Find where the given text appears and provide that cell's center as (x, y) coordinate. 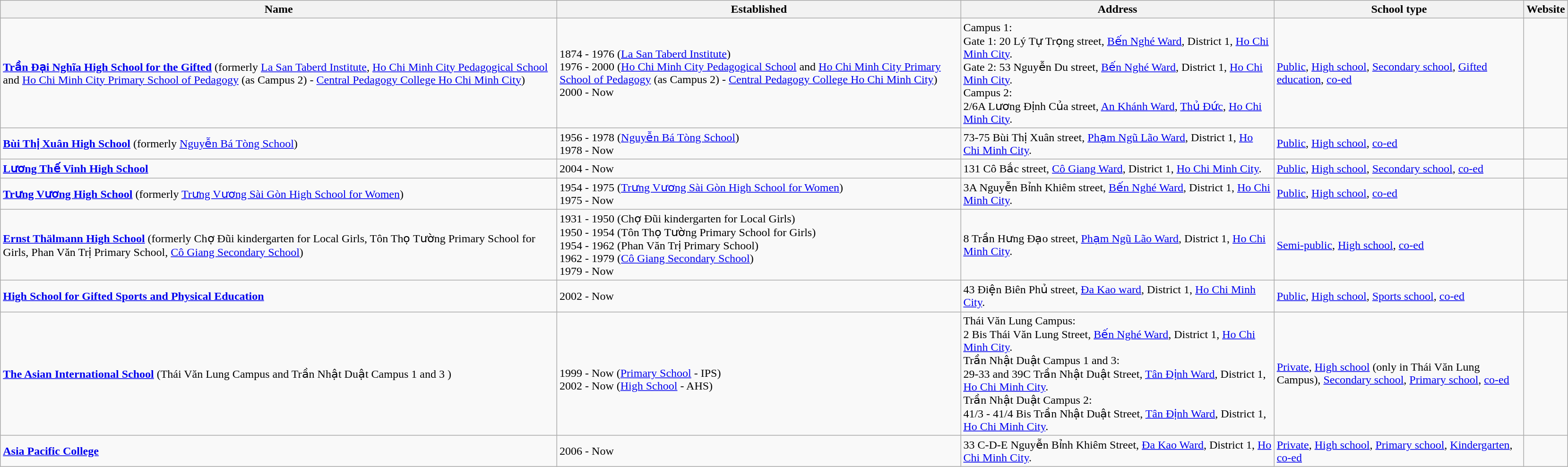
43 Điện Biên Phủ street, Đa Kao ward, District 1, Ho Chi Minh City. (1117, 297)
High School for Gifted Sports and Physical Education (279, 297)
Private, High school, Primary school, Kindergarten, co-ed (1399, 451)
Semi-public, High school, co-ed (1399, 245)
73-75 Bùi Thị Xuân street, Phạm Ngũ Lão Ward, District 1, Ho Chi Minh City. (1117, 144)
School type (1399, 9)
Established (759, 9)
3A Nguyễn Bỉnh Khiêm street, Bến Nghé Ward, District 1, Ho Chi Minh City. (1117, 194)
2002 - Now (759, 297)
Public, High school, Secondary school, Gifted education, co-ed (1399, 73)
131 Cô Bắc street, Cô Giang Ward, District 1, Ho Chi Minh City. (1117, 169)
Public, High school, Sports school, co-ed (1399, 297)
Trưng Vương High School (formerly Trưng Vương Sài Gòn High School for Women) (279, 194)
2004 - Now (759, 169)
Bùi Thị Xuân High School (formerly Nguyễn Bá Tòng School) (279, 144)
Website (1546, 9)
The Asian International School (Thái Văn Lung Campus and Trần Nhật Duật Campus 1 and 3 ) (279, 374)
33 C-D-E Nguyễn Bỉnh Khiêm Street, Đa Kao Ward, District 1, Ho Chi Minh City. (1117, 451)
2006 - Now (759, 451)
Address (1117, 9)
1956 - 1978 (Nguyễn Bá Tòng School)1978 - Now (759, 144)
Name (279, 9)
1999 - Now (Primary School - IPS)2002 - Now (High School - AHS) (759, 374)
Lương Thế Vinh High School (279, 169)
1954 - 1975 (Trưng Vương Sài Gòn High School for Women)1975 - Now (759, 194)
Asia Pacific College (279, 451)
8 Trần Hưng Đạo street, Phạm Ngũ Lão Ward, District 1, Ho Chi Minh City. (1117, 245)
Private, High school (only in Thái Văn Lung Campus), Secondary school, Primary school, co-ed (1399, 374)
Public, High school, Secondary school, co-ed (1399, 169)
